Return (x, y) of the center of cell containing provided text 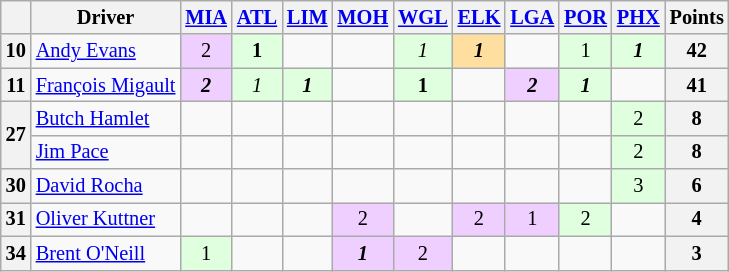
Oliver Kuttner (106, 219)
Butch Hamlet (106, 118)
Jim Pace (106, 152)
LIM (307, 17)
PHX (638, 17)
David Rocha (106, 186)
34 (16, 253)
Andy Evans (106, 51)
Brent O'Neill (106, 253)
42 (697, 51)
Points (697, 17)
ATL (257, 17)
MIA (206, 17)
10 (16, 51)
11 (16, 85)
4 (697, 219)
POR (586, 17)
ELK (480, 17)
27 (16, 134)
41 (697, 85)
Driver (106, 17)
MOH (362, 17)
6 (697, 186)
31 (16, 219)
WGL (423, 17)
François Migault (106, 85)
LGA (532, 17)
30 (16, 186)
